Search for the cell housing the specified text and yield its (X, Y) center coordinate. 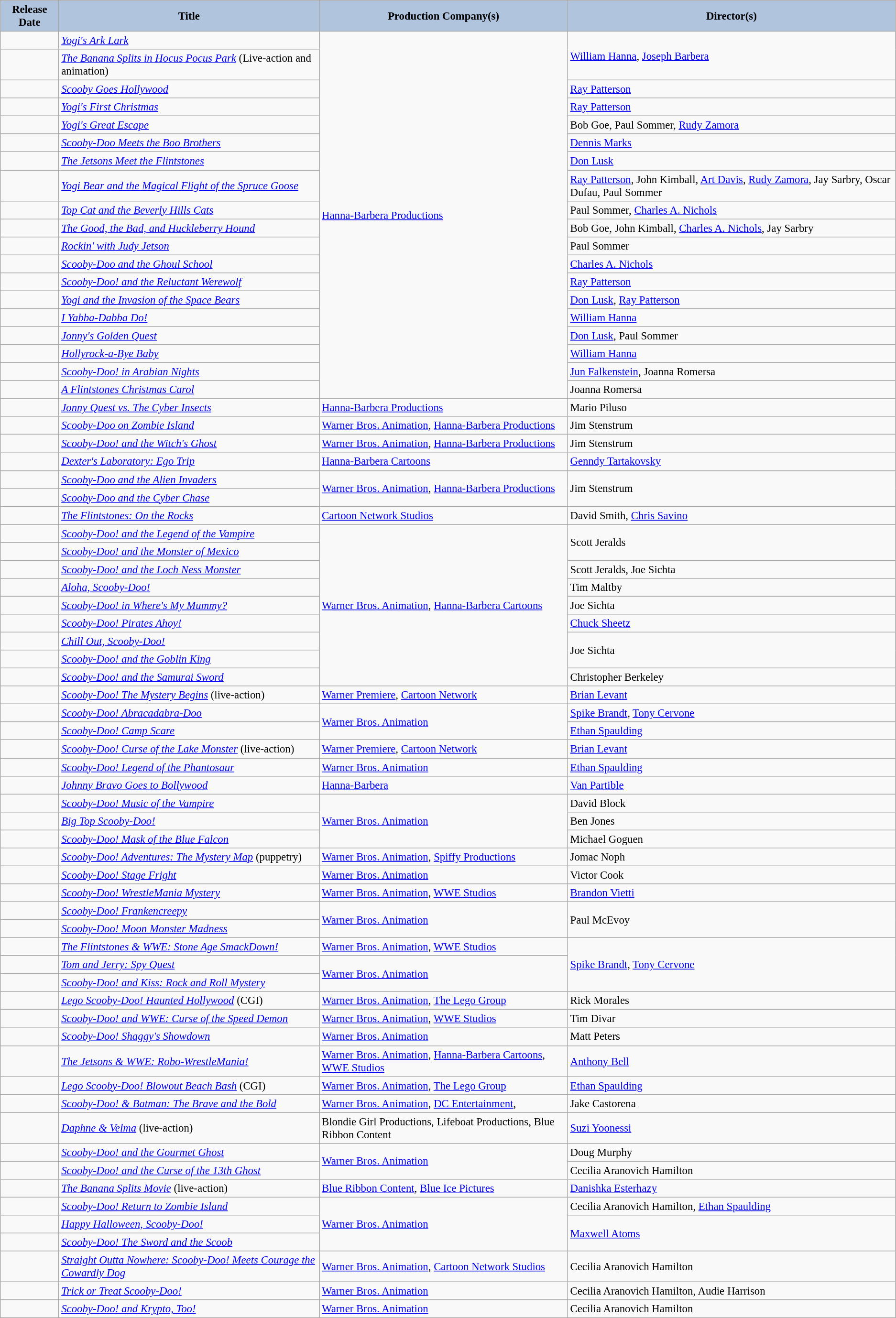
Scooby-Doo and the Cyber Chase (189, 498)
Tim Maltby (732, 588)
Brandon Vietti (732, 893)
Scott Jeralds (732, 542)
Hanna-Barbera (444, 785)
Cartoon Network Studios (444, 515)
Van Partible (732, 785)
Christopher Berkeley (732, 677)
Scooby-Doo! and the Samurai Sword (189, 677)
Matt Peters (732, 1037)
Scooby-Doo! WrestleMania Mystery (189, 893)
Hanna-Barbera Cartoons (444, 462)
Suzi Yoonessi (732, 1128)
Scooby-Doo! and the Gourmet Ghost (189, 1153)
Scooby-Doo! Camp Scare (189, 731)
Cecilia Aranovich Hamilton, Ethan Spaulding (732, 1206)
Scooby-Doo! & Batman: The Brave and the Bold (189, 1103)
Johnny Bravo Goes to Bollywood (189, 785)
Paul Sommer (732, 246)
Victor Cook (732, 875)
Scooby-Doo! Stage Fright (189, 875)
Aloha, Scooby-Doo! (189, 588)
Scooby-Doo! in Where's My Mummy? (189, 605)
Lego Scooby-Doo! Blowout Beach Bash (CGI) (189, 1086)
Warner Bros. Animation, Cartoon Network Studios (444, 1267)
Scooby-Doo Meets the Boo Brothers (189, 143)
Scooby-Doo! and the Goblin King (189, 659)
The Banana Splits Movie (live-action) (189, 1188)
Jun Falkenstein, Joanna Romersa (732, 372)
Scooby-Doo! and Krypto, Too! (189, 1309)
Dennis Marks (732, 143)
Blue Ribbon Content, Blue Ice Pictures (444, 1188)
Paul Sommer, Charles A. Nichols (732, 210)
David Smith, Chris Savino (732, 515)
The Flintstones: On the Rocks (189, 515)
Yogi's Ark Lark (189, 41)
Big Top Scooby-Doo! (189, 821)
Scooby-Doo on Zombie Island (189, 425)
Dexter's Laboratory: Ego Trip (189, 462)
Don Lusk, Paul Sommer (732, 336)
Jonny's Golden Quest (189, 336)
Scooby-Doo and the Alien Invaders (189, 479)
David Block (732, 803)
The Jetsons & WWE: Robo-WrestleMania! (189, 1061)
Scooby-Doo! and the Loch Ness Monster (189, 569)
Paul McEvoy (732, 920)
Chill Out, Scooby-Doo! (189, 642)
Release Date (30, 16)
Anthony Bell (732, 1061)
Rockin' with Judy Jetson (189, 246)
Trick or Treat Scooby-Doo! (189, 1291)
Michael Goguen (732, 839)
A Flintstones Christmas Carol (189, 390)
Cecilia Aranovich Hamilton, Audie Harrison (732, 1291)
Scooby-Doo! and Kiss: Rock and Roll Mystery (189, 983)
Yogi's First Christmas (189, 107)
Scooby-Doo! The Sword and the Scoob (189, 1242)
Lego Scooby-Doo! Haunted Hollywood (CGI) (189, 1001)
Scooby-Doo! and the Reluctant Werewolf (189, 282)
Charles A. Nichols (732, 264)
William Hanna, Joseph Barbera (732, 56)
Warner Bros. Animation, Spiffy Productions (444, 857)
Scooby-Doo! Pirates Ahoy! (189, 623)
Maxwell Atoms (732, 1233)
Straight Outta Nowhere: Scooby-Doo! Meets Courage the Cowardly Dog (189, 1267)
Daphne & Velma (live-action) (189, 1128)
Mario Piluso (732, 408)
Rick Morales (732, 1001)
Bob Goe, John Kimball, Charles A. Nichols, Jay Sarbry (732, 228)
Scooby-Doo! Legend of the Phantosaur (189, 767)
Title (189, 16)
I Yabba-Dabba Do! (189, 318)
Scooby Goes Hollywood (189, 89)
Scooby-Doo! Moon Monster Madness (189, 929)
Scooby-Doo! Adventures: The Mystery Map (puppetry) (189, 857)
Scooby-Doo and the Ghoul School (189, 264)
Scooby-Doo! and the Monster of Mexico (189, 552)
Danishka Esterhazy (732, 1188)
The Flintstones & WWE: Stone Age SmackDown! (189, 947)
Director(s) (732, 16)
Chuck Sheetz (732, 623)
Scooby-Doo! and WWE: Curse of the Speed Demon (189, 1019)
Yogi and the Invasion of the Space Bears (189, 300)
Yogi's Great Escape (189, 125)
Jake Castorena (732, 1103)
Happy Halloween, Scooby-Doo! (189, 1224)
Bob Goe, Paul Sommer, Rudy Zamora (732, 125)
Scott Jeralds, Joe Sichta (732, 569)
Scooby-Doo! and the Curse of the 13th Ghost (189, 1170)
Ben Jones (732, 821)
Scooby-Doo! Shaggy's Showdown (189, 1037)
Scooby-Doo! and the Witch's Ghost (189, 444)
Jomac Noph (732, 857)
Production Company(s) (444, 16)
Scooby-Doo! The Mystery Begins (live-action) (189, 695)
Warner Bros. Animation, DC Entertainment, (444, 1103)
Tim Divar (732, 1019)
Don Lusk (732, 161)
Doug Murphy (732, 1153)
The Banana Splits in Hocus Pocus Park (Live-action and animation) (189, 65)
Scooby-Doo! Abracadabra-Doo (189, 713)
Ray Patterson, John Kimball, Art Davis, Rudy Zamora, Jay Sarbry, Oscar Dufau, Paul Sommer (732, 185)
Top Cat and the Beverly Hills Cats (189, 210)
Joanna Romersa (732, 390)
Genndy Tartakovsky (732, 462)
Tom and Jerry: Spy Quest (189, 965)
Blondie Girl Productions, Lifeboat Productions, Blue Ribbon Content (444, 1128)
The Good, the Bad, and Huckleberry Hound (189, 228)
Jonny Quest vs. The Cyber Insects (189, 408)
Scooby-Doo! Return to Zombie Island (189, 1206)
Scooby-Doo! and the Legend of the Vampire (189, 534)
Scooby-Doo! Music of the Vampire (189, 803)
Hollyrock-a-Bye Baby (189, 354)
The Jetsons Meet the Flintstones (189, 161)
Scooby-Doo! Curse of the Lake Monster (live-action) (189, 749)
Scooby-Doo! Mask of the Blue Falcon (189, 839)
Scooby-Doo! in Arabian Nights (189, 372)
Scooby-Doo! Frankencreepy (189, 911)
Yogi Bear and the Magical Flight of the Spruce Goose (189, 185)
Don Lusk, Ray Patterson (732, 300)
Warner Bros. Animation, Hanna-Barbera Cartoons, WWE Studios (444, 1061)
Warner Bros. Animation, Hanna-Barbera Cartoons (444, 605)
